Pinpoint the cell where the given text exists, returning its [x, y] midpoint coordinate. 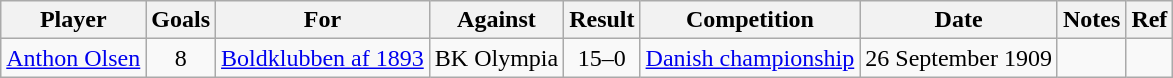
Notes [1091, 20]
Result [602, 20]
Danish championship [750, 58]
15–0 [602, 58]
Anthon Olsen [74, 58]
Against [496, 20]
26 September 1909 [959, 58]
Ref [1150, 20]
Goals [181, 20]
8 [181, 58]
Date [959, 20]
Competition [750, 20]
Player [74, 20]
Boldklubben af 1893 [323, 58]
For [323, 20]
BK Olympia [496, 58]
